Identify which cell holds the provided text, then report its [X, Y] central coordinate. 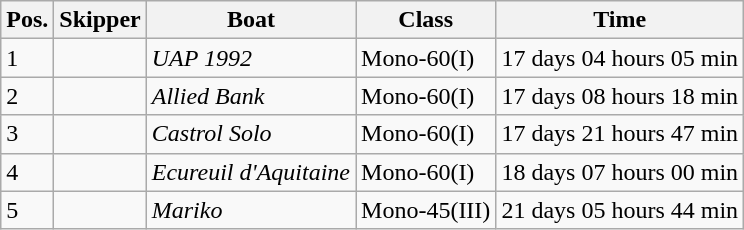
UAP 1992 [250, 58]
Boat [250, 20]
Castrol Solo [250, 134]
Mariko [250, 210]
17 days 04 hours 05 min [620, 58]
Mono-45(III) [426, 210]
4 [28, 172]
17 days 08 hours 18 min [620, 96]
Time [620, 20]
5 [28, 210]
1 [28, 58]
17 days 21 hours 47 min [620, 134]
Pos. [28, 20]
2 [28, 96]
Skipper [100, 20]
21 days 05 hours 44 min [620, 210]
18 days 07 hours 00 min [620, 172]
Class [426, 20]
3 [28, 134]
Ecureuil d'Aquitaine [250, 172]
Allied Bank [250, 96]
